Return the (x, y) coordinate for the center point of the cell that contains the specified text.  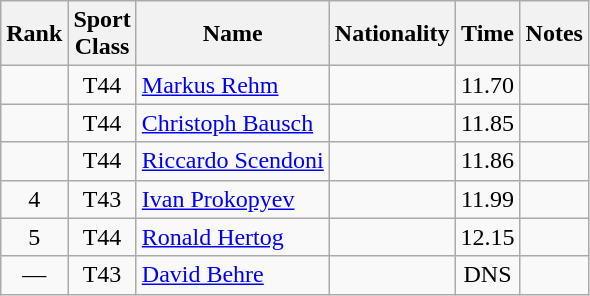
Christoph Bausch (232, 123)
12.15 (488, 237)
Notes (554, 34)
4 (34, 199)
Riccardo Scendoni (232, 161)
Nationality (392, 34)
11.86 (488, 161)
Ronald Hertog (232, 237)
— (34, 275)
Rank (34, 34)
Ivan Prokopyev (232, 199)
DNS (488, 275)
5 (34, 237)
Markus Rehm (232, 85)
David Behre (232, 275)
11.99 (488, 199)
SportClass (102, 34)
Name (232, 34)
Time (488, 34)
11.85 (488, 123)
11.70 (488, 85)
